From the cell containing the given text, extract its center point as [X, Y] coordinate. 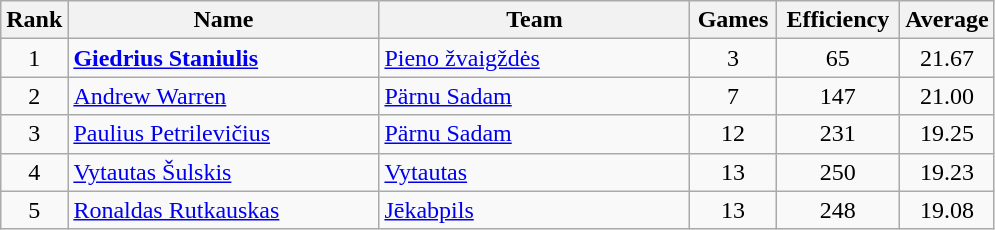
Ronaldas Rutkauskas [224, 210]
Vytautas [534, 172]
19.08 [948, 210]
Andrew Warren [224, 96]
Name [224, 20]
7 [733, 96]
19.25 [948, 134]
Games [733, 20]
Team [534, 20]
5 [34, 210]
Giedrius Staniulis [224, 58]
4 [34, 172]
231 [838, 134]
Average [948, 20]
147 [838, 96]
21.00 [948, 96]
21.67 [948, 58]
65 [838, 58]
2 [34, 96]
Jēkabpils [534, 210]
1 [34, 58]
Vytautas Šulskis [224, 172]
Rank [34, 20]
19.23 [948, 172]
Paulius Petrilevičius [224, 134]
250 [838, 172]
Efficiency [838, 20]
12 [733, 134]
Pieno žvaigždės [534, 58]
248 [838, 210]
